For the text-containing cell, return its midpoint in [x, y] coordinate format. 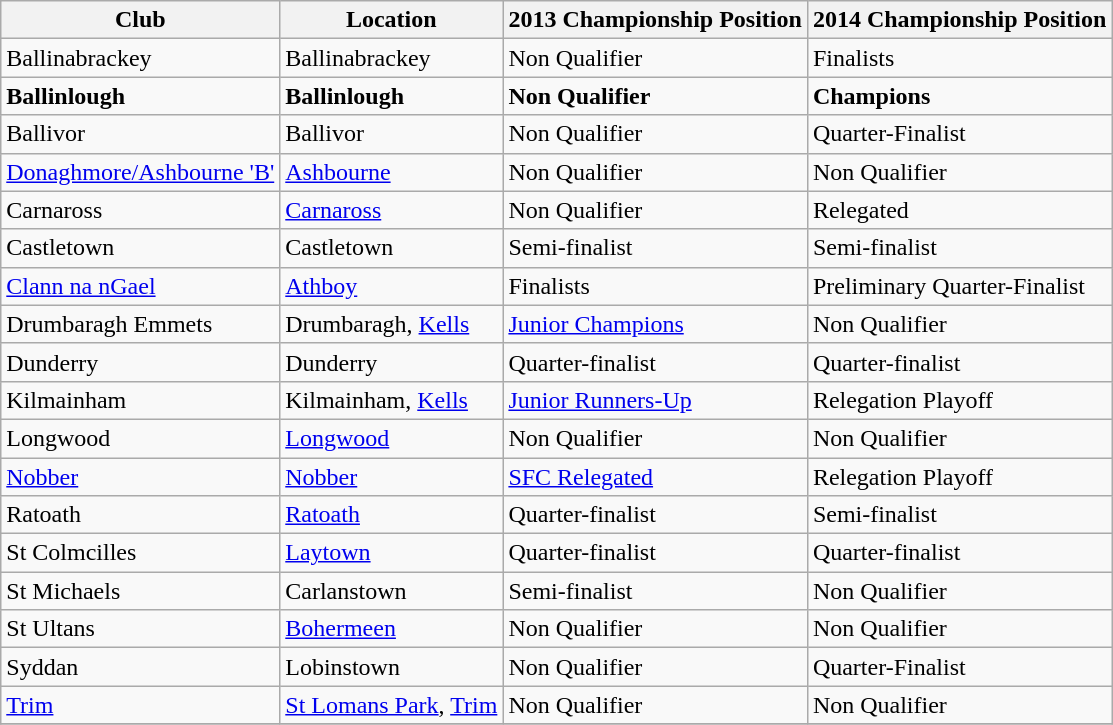
2013 Championship Position [655, 20]
Athboy [392, 286]
St Ultans [140, 629]
Syddan [140, 667]
Laytown [392, 553]
Donaghmore/Ashbourne 'B' [140, 172]
Bohermeen [392, 629]
SFC Relegated [655, 477]
Clann na nGael [140, 286]
Relegated [959, 210]
Kilmainham, Kells [392, 400]
Champions [959, 96]
Drumbaragh, Kells [392, 324]
Location [392, 20]
Kilmainham [140, 400]
Drumbaragh Emmets [140, 324]
Club [140, 20]
Junior Runners-Up [655, 400]
2014 Championship Position [959, 20]
St Colmcilles [140, 553]
Carlanstown [392, 591]
Junior Champions [655, 324]
Lobinstown [392, 667]
Preliminary Quarter-Finalist [959, 286]
St Michaels [140, 591]
St Lomans Park, Trim [392, 705]
Ashbourne [392, 172]
Trim [140, 705]
